Find where the given text appears and provide that cell's center as (x, y) coordinate. 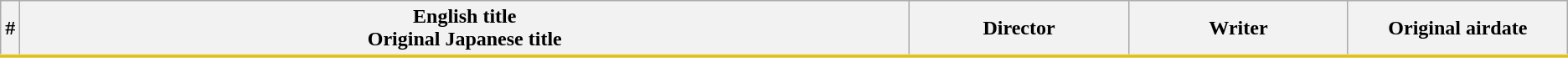
English title Original Japanese title (465, 29)
Writer (1239, 29)
Director (1019, 29)
# (10, 29)
Original airdate (1457, 29)
